For the text-containing cell, return its midpoint in (x, y) coordinate format. 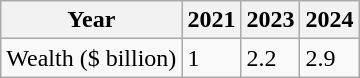
2023 (270, 20)
2021 (212, 20)
Wealth ($ billion) (92, 58)
1 (212, 58)
2.9 (330, 58)
2.2 (270, 58)
2024 (330, 20)
Year (92, 20)
